For the text-containing cell, return its midpoint in (x, y) coordinate format. 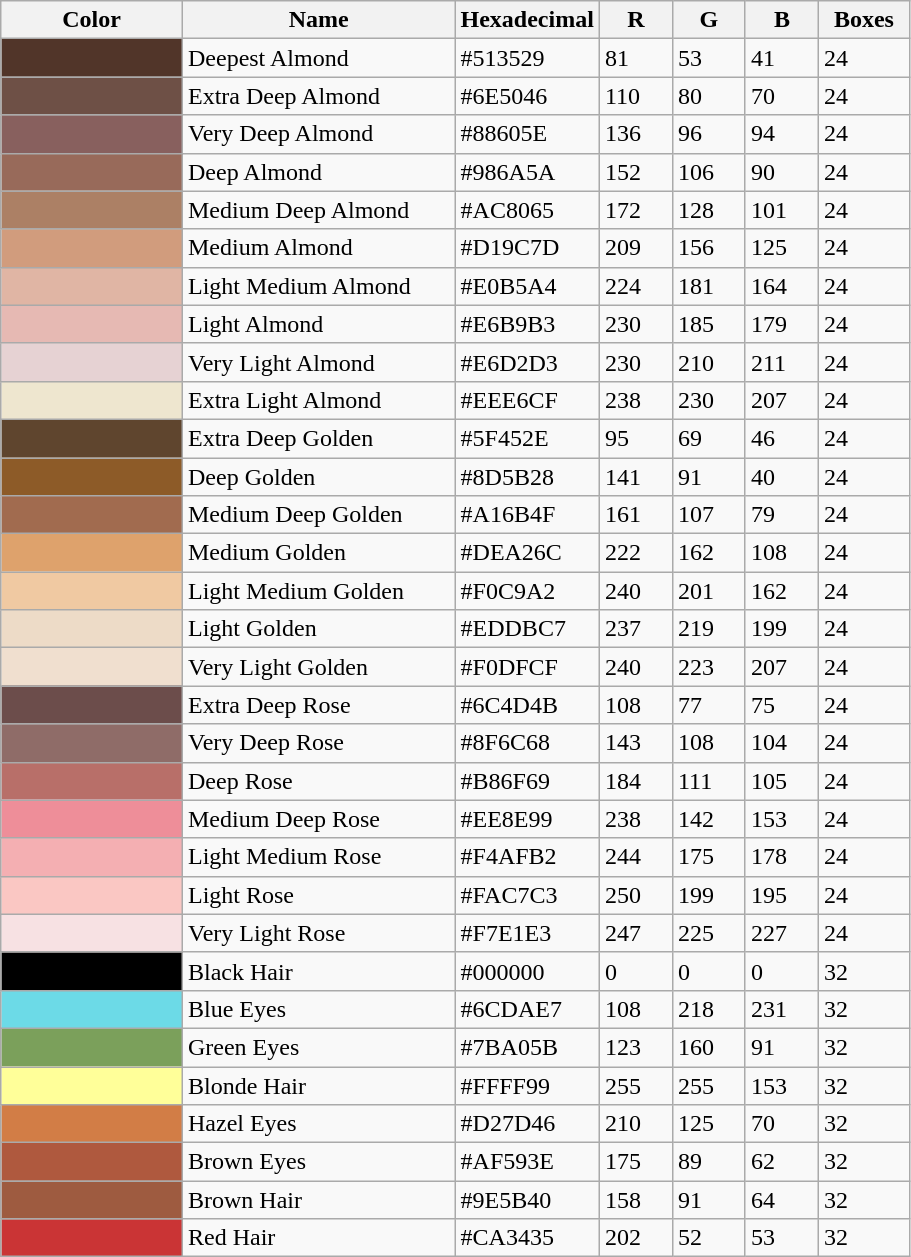
237 (636, 629)
Extra Deep Almond (318, 96)
62 (782, 1162)
#AC8065 (527, 210)
179 (782, 324)
Medium Golden (318, 553)
178 (782, 857)
#E6D2D3 (527, 362)
247 (636, 933)
81 (636, 58)
Black Hair (318, 971)
Hazel Eyes (318, 1124)
#CA3435 (527, 1238)
#F7E1E3 (527, 933)
164 (782, 286)
#8D5B28 (527, 477)
209 (636, 248)
Very Light Rose (318, 933)
Very Deep Almond (318, 134)
Deepest Almond (318, 58)
156 (708, 248)
#7BA05B (527, 1047)
211 (782, 362)
79 (782, 515)
172 (636, 210)
218 (708, 1009)
#F0C9A2 (527, 591)
96 (708, 134)
Light Almond (318, 324)
Medium Deep Almond (318, 210)
#F4AFB2 (527, 857)
250 (636, 895)
Light Medium Rose (318, 857)
Medium Almond (318, 248)
#EE8E99 (527, 819)
#8F6C68 (527, 743)
224 (636, 286)
#9E5B40 (527, 1200)
160 (708, 1047)
128 (708, 210)
Very Light Almond (318, 362)
90 (782, 172)
B (782, 20)
Hexadecimal (527, 20)
201 (708, 591)
R (636, 20)
#513529 (527, 58)
Deep Rose (318, 781)
#986A5A (527, 172)
#FAC7C3 (527, 895)
#000000 (527, 971)
Brown Hair (318, 1200)
185 (708, 324)
41 (782, 58)
152 (636, 172)
G (708, 20)
158 (636, 1200)
107 (708, 515)
#E0B5A4 (527, 286)
Blue Eyes (318, 1009)
#EDDBC7 (527, 629)
202 (636, 1238)
Red Hair (318, 1238)
161 (636, 515)
94 (782, 134)
46 (782, 438)
227 (782, 933)
Boxes (864, 20)
Extra Light Almond (318, 400)
#B86F69 (527, 781)
141 (636, 477)
195 (782, 895)
#E6B9B3 (527, 324)
89 (708, 1162)
#D27D46 (527, 1124)
223 (708, 667)
#6E5046 (527, 96)
52 (708, 1238)
75 (782, 705)
#F0DFCF (527, 667)
80 (708, 96)
Extra Deep Rose (318, 705)
Medium Deep Rose (318, 819)
Very Deep Rose (318, 743)
Blonde Hair (318, 1085)
Very Light Golden (318, 667)
#FFFF99 (527, 1085)
219 (708, 629)
Extra Deep Golden (318, 438)
184 (636, 781)
111 (708, 781)
Light Golden (318, 629)
104 (782, 743)
101 (782, 210)
69 (708, 438)
77 (708, 705)
40 (782, 477)
136 (636, 134)
143 (636, 743)
244 (636, 857)
Deep Golden (318, 477)
Light Medium Golden (318, 591)
Light Rose (318, 895)
181 (708, 286)
Light Medium Almond (318, 286)
#6CDAE7 (527, 1009)
123 (636, 1047)
64 (782, 1200)
110 (636, 96)
106 (708, 172)
Green Eyes (318, 1047)
#AF593E (527, 1162)
#DEA26C (527, 553)
Medium Deep Golden (318, 515)
#EEE6CF (527, 400)
#A16B4F (527, 515)
Brown Eyes (318, 1162)
105 (782, 781)
225 (708, 933)
#5F452E (527, 438)
Name (318, 20)
142 (708, 819)
Deep Almond (318, 172)
#88605E (527, 134)
95 (636, 438)
#6C4D4B (527, 705)
#D19C7D (527, 248)
Color (92, 20)
222 (636, 553)
231 (782, 1009)
